Return [x, y] of the center of cell containing provided text 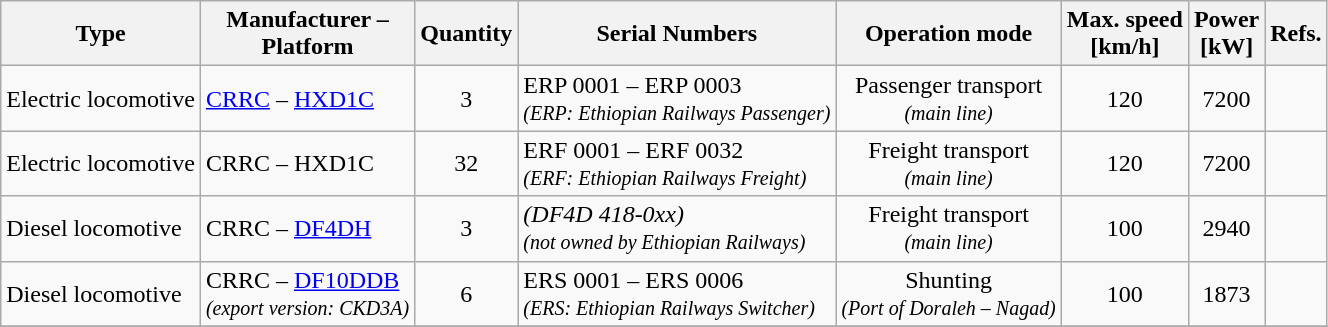
Manufacturer –Platform [307, 34]
ERP 0001 – ERP 0003(ERP: Ethiopian Railways Passenger) [677, 98]
Type [101, 34]
32 [466, 164]
CRRC – DF4DH [307, 228]
Shunting(Port of Doraleh – Nagad) [948, 294]
CRRC – DF10DDB(export version: CKD3A) [307, 294]
Operation mode [948, 34]
ERS 0001 – ERS 0006(ERS: Ethiopian Railways Switcher) [677, 294]
6 [466, 294]
(DF4D 418-0xx)(not owned by Ethiopian Railways) [677, 228]
Power [kW] [1226, 34]
Serial Numbers [677, 34]
2940 [1226, 228]
Refs. [1296, 34]
Passenger transport(main line) [948, 98]
Max. speed[km/h] [1124, 34]
1873 [1226, 294]
Quantity [466, 34]
ERF 0001 – ERF 0032(ERF: Ethiopian Railways Freight) [677, 164]
